Scan for the cell matching the given text and deliver its [X, Y] coordinate at center. 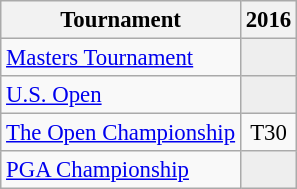
2016 [268, 20]
Tournament [121, 20]
Masters Tournament [121, 58]
PGA Championship [121, 170]
The Open Championship [121, 133]
T30 [268, 133]
U.S. Open [121, 95]
